Detect which cell encompasses the target text, then output its (x, y) center coordinate. 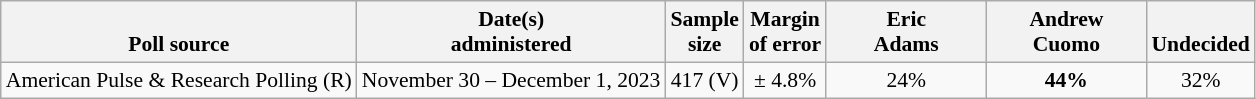
44% (1066, 80)
EricAdams (906, 32)
AndrewCuomo (1066, 32)
American Pulse & Research Polling (R) (179, 80)
24% (906, 80)
Date(s)administered (512, 32)
417 (V) (704, 80)
Poll source (179, 32)
November 30 – December 1, 2023 (512, 80)
Marginof error (785, 32)
± 4.8% (785, 80)
Samplesize (704, 32)
Undecided (1200, 32)
32% (1200, 80)
